Identify which cell holds the provided text, then report its (x, y) central coordinate. 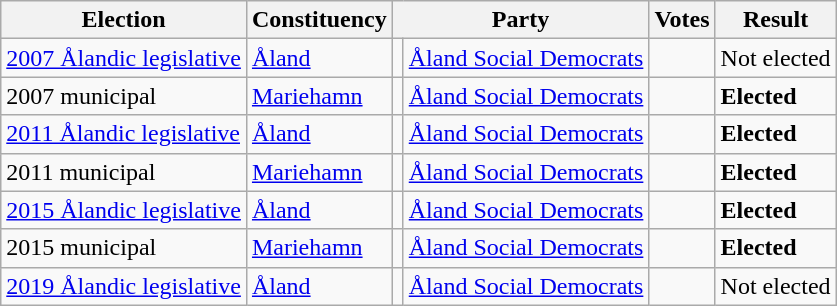
2019 Ålandic legislative (124, 286)
2011 municipal (124, 172)
Party (520, 20)
Result (776, 20)
Votes (682, 20)
Election (124, 20)
2015 municipal (124, 248)
2007 municipal (124, 96)
2011 Ålandic legislative (124, 134)
Constituency (319, 20)
2015 Ålandic legislative (124, 210)
2007 Ålandic legislative (124, 58)
